Locate the cell with the specified text and output its [X, Y] center coordinate. 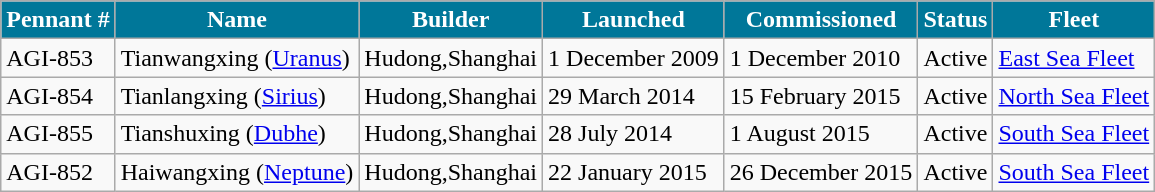
AGI-854 [58, 96]
Fleet [1074, 20]
26 December 2015 [821, 172]
Pennant # [58, 20]
Name [237, 20]
1 August 2015 [821, 134]
AGI-855 [58, 134]
15 February 2015 [821, 96]
East Sea Fleet [1074, 58]
Builder [451, 20]
Launched [634, 20]
1 December 2010 [821, 58]
28 July 2014 [634, 134]
Haiwangxing (Neptune) [237, 172]
Commissioned [821, 20]
22 January 2015 [634, 172]
North Sea Fleet [1074, 96]
AGI-853 [58, 58]
Tianwangxing (Uranus) [237, 58]
Tianlangxing (Sirius) [237, 96]
Tianshuxing (Dubhe) [237, 134]
Status [956, 20]
AGI-852 [58, 172]
1 December 2009 [634, 58]
29 March 2014 [634, 96]
